Return the (x, y) coordinate for the center point of the cell that contains the specified text.  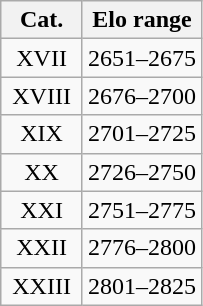
Elo range (142, 20)
XVIII (42, 96)
2751–2775 (142, 210)
2801–2825 (142, 286)
XXIII (42, 286)
XX (42, 172)
XVII (42, 58)
2726–2750 (142, 172)
2776–2800 (142, 248)
XXI (42, 210)
2651–2675 (142, 58)
2701–2725 (142, 134)
Cat. (42, 20)
XXII (42, 248)
XIX (42, 134)
2676–2700 (142, 96)
